Extract the [X, Y] coordinate from the center of the cell holding the provided text.  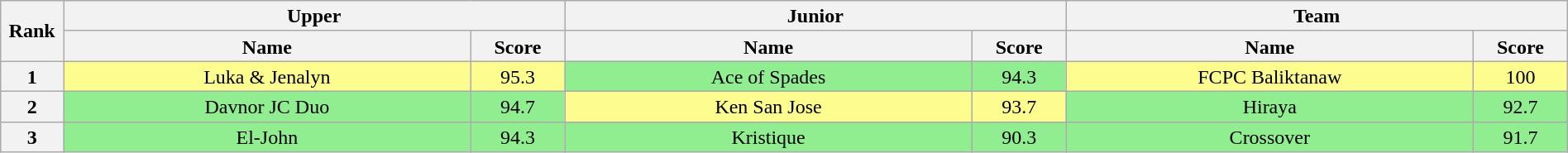
94.7 [518, 106]
Junior [815, 17]
El-John [268, 137]
Hiraya [1270, 106]
91.7 [1521, 137]
Davnor JC Duo [268, 106]
93.7 [1019, 106]
Kristique [769, 137]
Ace of Spades [769, 76]
95.3 [518, 76]
100 [1521, 76]
Ken San Jose [769, 106]
Team [1317, 17]
3 [32, 137]
2 [32, 106]
FCPC Baliktanaw [1270, 76]
Luka & Jenalyn [268, 76]
Upper [314, 17]
Crossover [1270, 137]
90.3 [1019, 137]
92.7 [1521, 106]
Rank [32, 31]
1 [32, 76]
